Identify which cell holds the provided text, then report its [x, y] central coordinate. 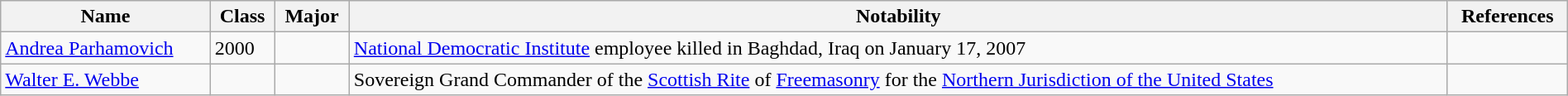
Sovereign Grand Commander of the Scottish Rite of Freemasonry for the Northern Jurisdiction of the United States [898, 79]
Notability [898, 17]
2000 [242, 48]
Andrea Parhamovich [106, 48]
National Democratic Institute employee killed in Baghdad, Iraq on January 17, 2007 [898, 48]
Name [106, 17]
References [1507, 17]
Major [312, 17]
Walter E. Webbe [106, 79]
Class [242, 17]
